Provide the (X, Y) coordinate of the cell's center where the given text is located.  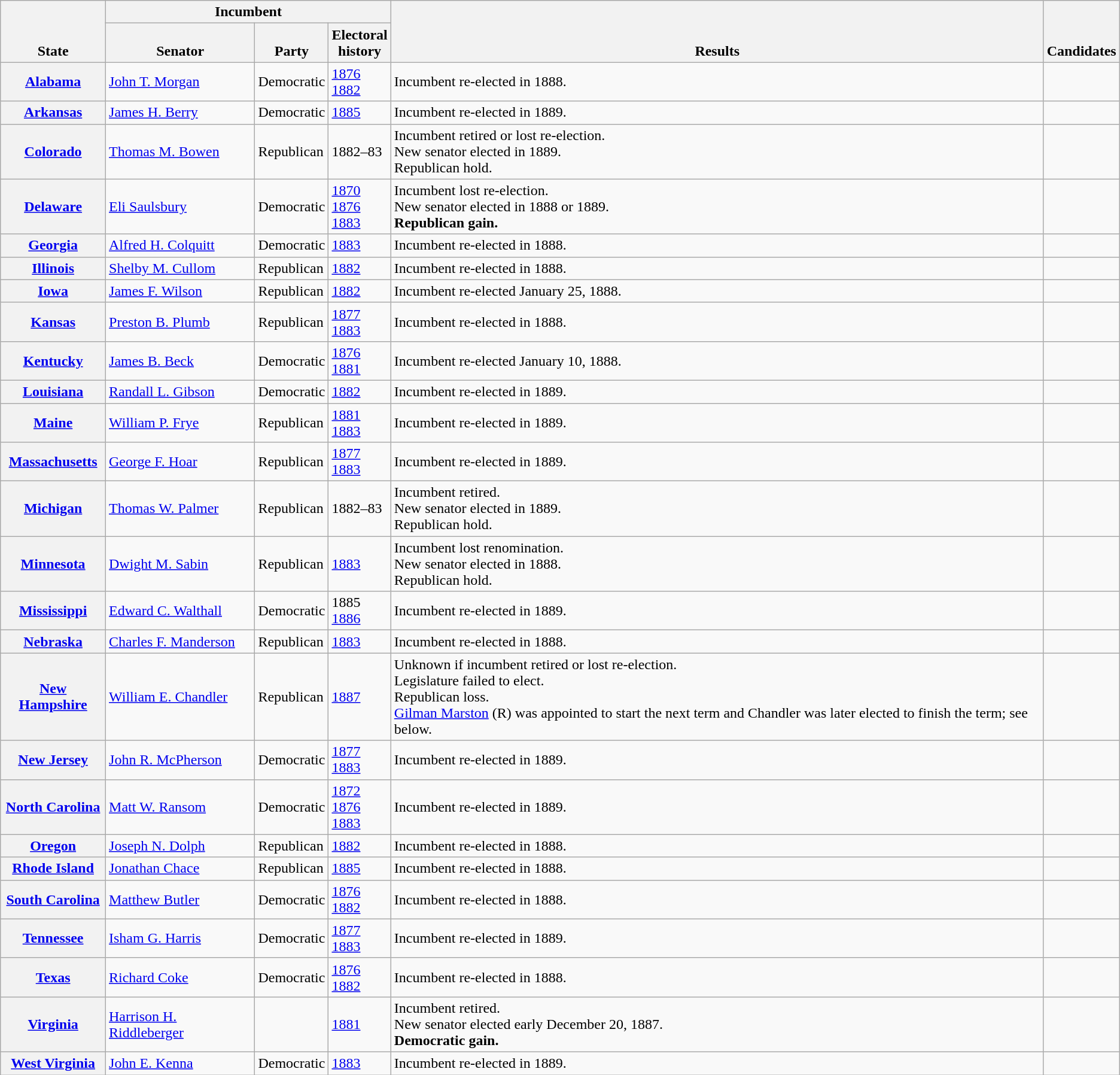
Oregon (53, 846)
Electoralhistory (360, 43)
Kansas (53, 322)
George F. Hoar (181, 462)
Virginia (53, 1024)
Texas (53, 977)
Senator (181, 43)
New Hampshire (53, 697)
Edward C. Walthall (181, 611)
Shelby M. Cullom (181, 268)
Charles F. Manderson (181, 642)
Michigan (53, 509)
Rhode Island (53, 868)
John T. Morgan (181, 81)
James B. Beck (181, 360)
West Virginia (53, 1063)
Tennessee (53, 939)
Incumbent re-elected January 10, 1888. (717, 360)
Alabama (53, 81)
1881 1883 (360, 423)
William E. Chandler (181, 697)
Joseph N. Dolph (181, 846)
Party (292, 43)
James H. Berry (181, 113)
Minnesota (53, 564)
Massachusetts (53, 462)
1872 18761883 (360, 807)
Candidates (1082, 31)
Arkansas (53, 113)
Maine (53, 423)
Incumbent retired.New senator elected early December 20, 1887.Democratic gain. (717, 1024)
John E. Kenna (181, 1063)
Results (717, 31)
Alfred H. Colquitt (181, 245)
Dwight M. Sabin (181, 564)
Harrison H. Riddleberger (181, 1024)
Thomas W. Palmer (181, 509)
Randall L. Gibson (181, 391)
Incumbent retired.New senator elected in 1889.Republican hold. (717, 509)
South Carolina (53, 899)
State (53, 31)
Incumbent lost renomination.New senator elected in 1888.Republican hold. (717, 564)
1885 1886 (360, 611)
1881 (360, 1024)
New Jersey (53, 760)
Incumbent retired or lost re-election.New senator elected in 1889.Republican hold. (717, 151)
William P. Frye (181, 423)
Richard Coke (181, 977)
Nebraska (53, 642)
Matt W. Ransom (181, 807)
North Carolina (53, 807)
Jonathan Chace (181, 868)
Iowa (53, 291)
Delaware (53, 207)
Thomas M. Bowen (181, 151)
1887 (360, 697)
Eli Saulsbury (181, 207)
187018761883 (360, 207)
Illinois (53, 268)
Incumbent re-elected January 25, 1888. (717, 291)
18761881 (360, 360)
Incumbent lost re-election.New senator elected in 1888 or 1889.Republican gain. (717, 207)
Mississippi (53, 611)
John R. McPherson (181, 760)
Louisiana (53, 391)
Georgia (53, 245)
Kentucky (53, 360)
Preston B. Plumb (181, 322)
Colorado (53, 151)
Isham G. Harris (181, 939)
Matthew Butler (181, 899)
James F. Wilson (181, 291)
Incumbent (249, 12)
